Locate the cell with the specified text and output its [X, Y] center coordinate. 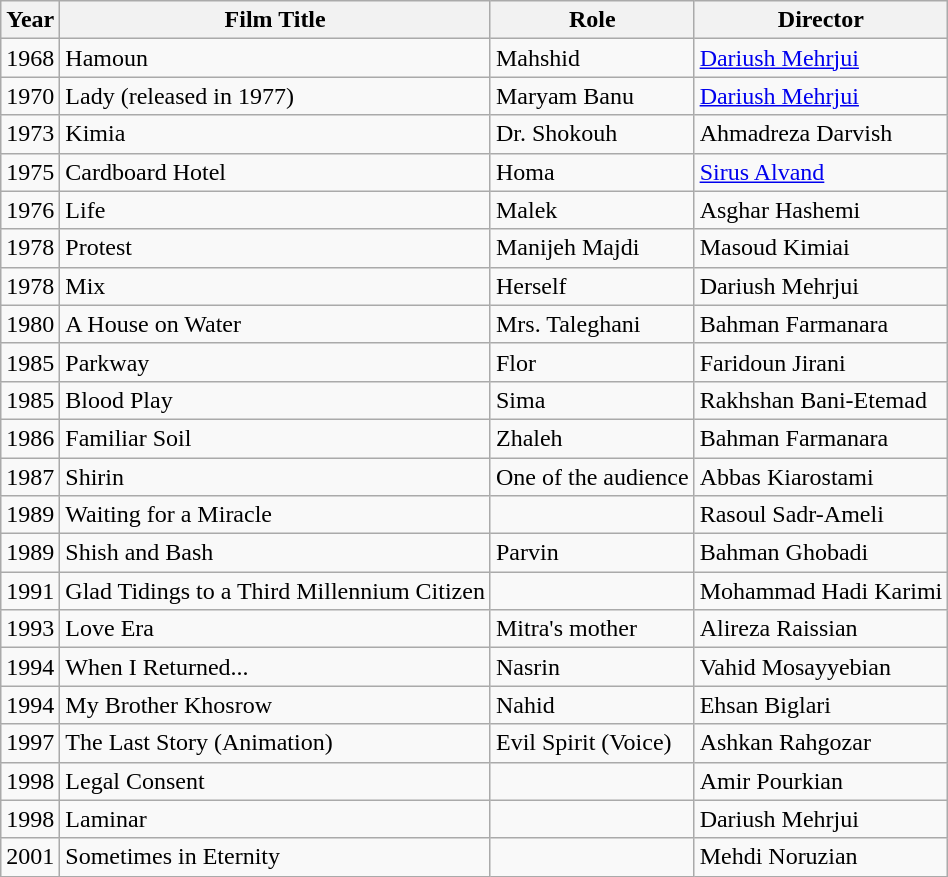
Blood Play [276, 400]
1993 [30, 629]
Nasrin [592, 667]
1980 [30, 324]
Protest [276, 248]
Parkway [276, 362]
Mrs. Taleghani [592, 324]
Year [30, 20]
Love Era [276, 629]
Familiar Soil [276, 438]
Sometimes in Eternity [276, 857]
Evil Spirit (Voice) [592, 743]
1987 [30, 477]
Glad Tidings to a Third Millennium Citizen [276, 591]
Director [821, 20]
Hamoun [276, 58]
Homa [592, 172]
Maryam Banu [592, 96]
My Brother Khosrow [276, 705]
Manijeh Majdi [592, 248]
The Last Story (Animation) [276, 743]
Ehsan Biglari [821, 705]
Mehdi Noruzian [821, 857]
Cardboard Hotel [276, 172]
1976 [30, 210]
Alireza Raissian [821, 629]
Asghar Hashemi [821, 210]
Life [276, 210]
Herself [592, 286]
Lady (released in 1977) [276, 96]
Ahmadreza Darvish [821, 134]
1970 [30, 96]
1991 [30, 591]
Shirin [276, 477]
Abbas Kiarostami [821, 477]
Dr. Shokouh [592, 134]
1968 [30, 58]
Zhaleh [592, 438]
Laminar [276, 819]
Nahid [592, 705]
Waiting for a Miracle [276, 515]
Ashkan Rahgozar [821, 743]
Role [592, 20]
Rasoul Sadr-Ameli [821, 515]
Masoud Kimiai [821, 248]
Mohammad Hadi Karimi [821, 591]
Film Title [276, 20]
Malek [592, 210]
1997 [30, 743]
Parvin [592, 553]
Kimia [276, 134]
Sima [592, 400]
Vahid Mosayyebian [821, 667]
Sirus Alvand [821, 172]
Flor [592, 362]
Rakhshan Bani-Etemad [821, 400]
1975 [30, 172]
One of the audience [592, 477]
A House on Water [276, 324]
Amir Pourkian [821, 781]
Legal Consent [276, 781]
2001 [30, 857]
1973 [30, 134]
Mahshid [592, 58]
Mix [276, 286]
Faridoun Jirani [821, 362]
Mitra's mother [592, 629]
1986 [30, 438]
Shish and Bash [276, 553]
Bahman Ghobadi [821, 553]
When I Returned... [276, 667]
